Capture the cell that displays the provided text and extract its [X, Y] central coordinate. 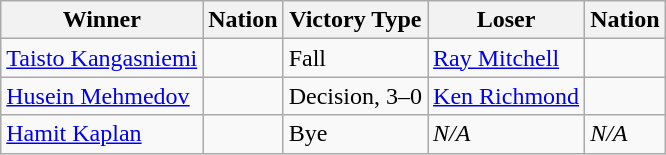
Loser [506, 20]
Hamit Kaplan [102, 134]
Ray Mitchell [506, 58]
Winner [102, 20]
Fall [355, 58]
Victory Type [355, 20]
Husein Mehmedov [102, 96]
Ken Richmond [506, 96]
Decision, 3–0 [355, 96]
Taisto Kangasniemi [102, 58]
Bye [355, 134]
